From the cell containing the given text, extract its center point as (x, y) coordinate. 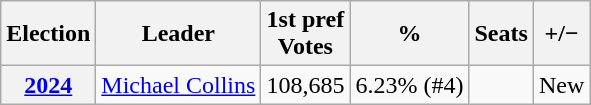
Election (48, 34)
% (410, 34)
Seats (501, 34)
Michael Collins (178, 85)
New (561, 85)
2024 (48, 85)
108,685 (306, 85)
+/− (561, 34)
1st prefVotes (306, 34)
Leader (178, 34)
6.23% (#4) (410, 85)
